Pinpoint the cell where the given text exists, returning its (X, Y) midpoint coordinate. 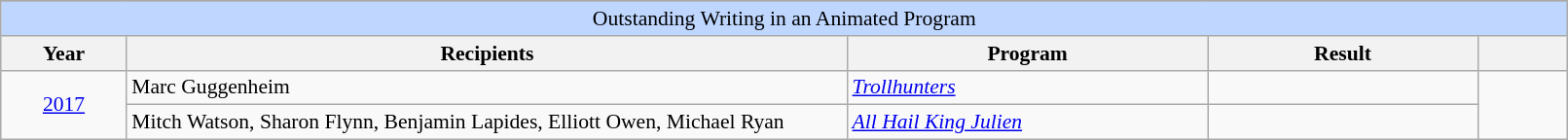
Result (1343, 53)
Trollhunters (1028, 87)
Mitch Watson, Sharon Flynn, Benjamin Lapides, Elliott Owen, Michael Ryan (487, 122)
Marc Guggenheim (487, 87)
Recipients (487, 53)
Program (1028, 53)
Outstanding Writing in an Animated Program (784, 18)
All Hail King Julien (1028, 122)
2017 (64, 105)
Year (64, 53)
